Capture the cell that displays the provided text and extract its [X, Y] central coordinate. 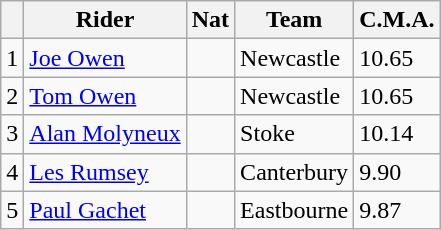
Les Rumsey [105, 172]
5 [12, 210]
4 [12, 172]
10.14 [397, 134]
Canterbury [294, 172]
Stoke [294, 134]
3 [12, 134]
Alan Molyneux [105, 134]
Eastbourne [294, 210]
2 [12, 96]
9.87 [397, 210]
Nat [210, 20]
Joe Owen [105, 58]
Tom Owen [105, 96]
Team [294, 20]
1 [12, 58]
Rider [105, 20]
9.90 [397, 172]
C.M.A. [397, 20]
Paul Gachet [105, 210]
